Locate the cell with the specified text and output its [X, Y] center coordinate. 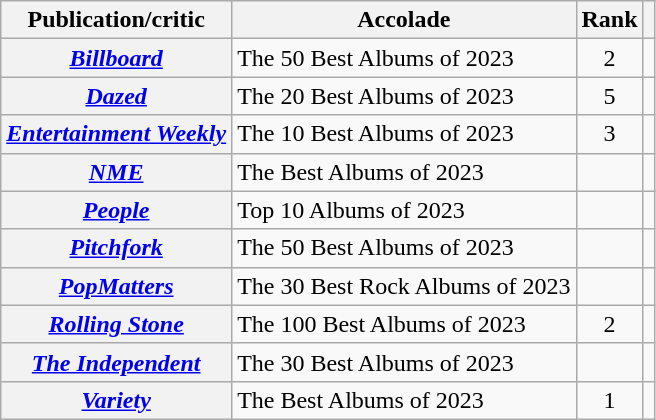
The 30 Best Rock Albums of 2023 [404, 286]
1 [610, 400]
NME [116, 172]
The Independent [116, 362]
Variety [116, 400]
Top 10 Albums of 2023 [404, 210]
Pitchfork [116, 248]
5 [610, 96]
Rank [610, 20]
Entertainment Weekly [116, 134]
3 [610, 134]
Billboard [116, 58]
People [116, 210]
The 10 Best Albums of 2023 [404, 134]
Accolade [404, 20]
Rolling Stone [116, 324]
The 20 Best Albums of 2023 [404, 96]
Dazed [116, 96]
PopMatters [116, 286]
Publication/critic [116, 20]
The 100 Best Albums of 2023 [404, 324]
The 30 Best Albums of 2023 [404, 362]
